Find where the given text appears and provide that cell's center as [x, y] coordinate. 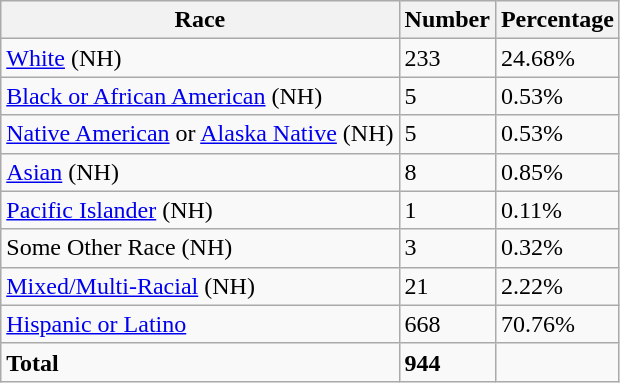
White (NH) [200, 58]
70.76% [557, 324]
21 [447, 286]
1 [447, 210]
Race [200, 20]
Mixed/Multi-Racial (NH) [200, 286]
Pacific Islander (NH) [200, 210]
Number [447, 20]
233 [447, 58]
24.68% [557, 58]
Asian (NH) [200, 172]
Hispanic or Latino [200, 324]
668 [447, 324]
0.85% [557, 172]
3 [447, 248]
Black or African American (NH) [200, 96]
2.22% [557, 286]
Native American or Alaska Native (NH) [200, 134]
944 [447, 362]
0.11% [557, 210]
Some Other Race (NH) [200, 248]
Total [200, 362]
0.32% [557, 248]
8 [447, 172]
Percentage [557, 20]
